Locate the cell with the specified text and output its [X, Y] center coordinate. 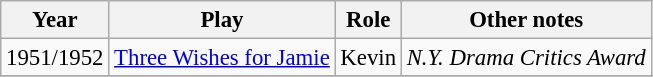
Year [55, 20]
Role [368, 20]
N.Y. Drama Critics Award [526, 58]
1951/1952 [55, 58]
Other notes [526, 20]
Kevin [368, 58]
Play [222, 20]
Three Wishes for Jamie [222, 58]
